Locate the cell with the specified text and output its (X, Y) center coordinate. 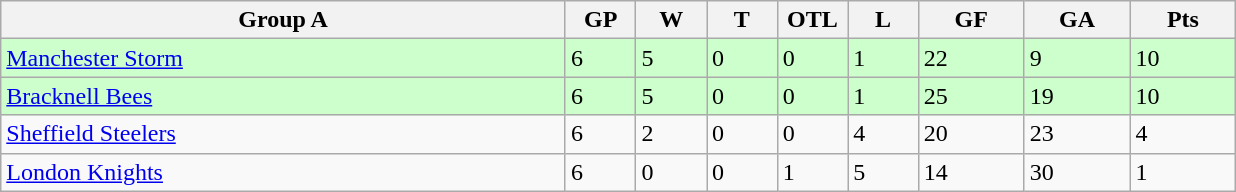
London Knights (284, 172)
Group A (284, 20)
20 (971, 134)
22 (971, 58)
L (884, 20)
9 (1077, 58)
Manchester Storm (284, 58)
30 (1077, 172)
GF (971, 20)
14 (971, 172)
T (742, 20)
2 (672, 134)
Sheffield Steelers (284, 134)
W (672, 20)
25 (971, 96)
23 (1077, 134)
GA (1077, 20)
GP (600, 20)
19 (1077, 96)
Bracknell Bees (284, 96)
OTL (812, 20)
Pts (1183, 20)
